Scan for the cell matching the given text and deliver its (X, Y) coordinate at center. 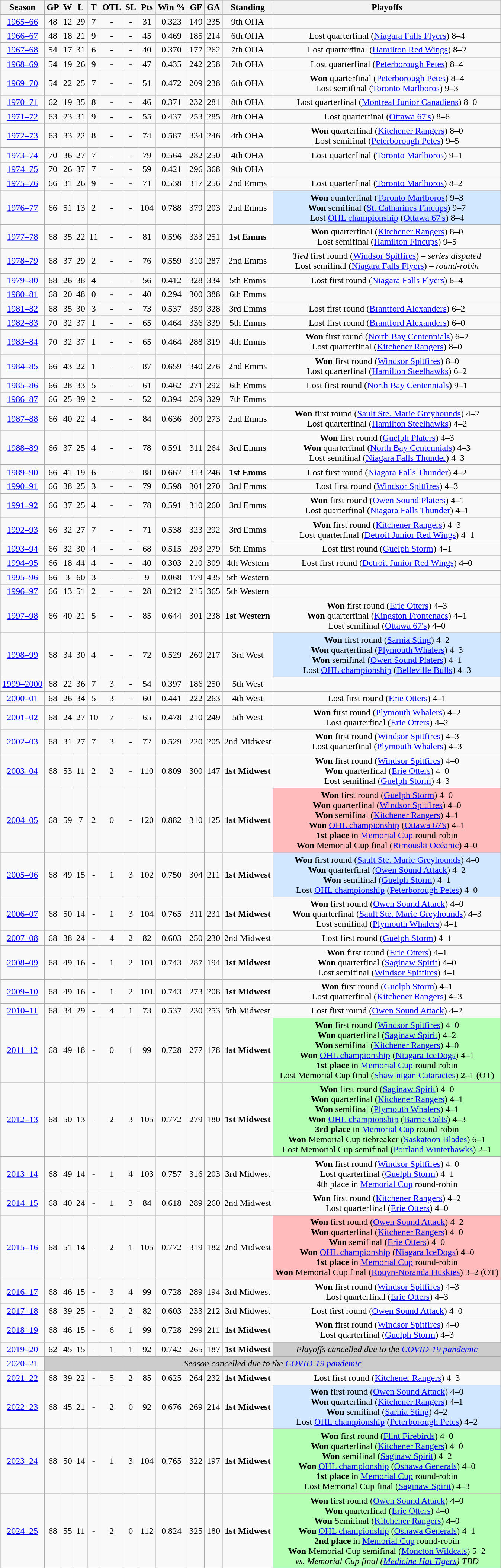
1987–88 (22, 418)
1967–68 (22, 50)
Won first round (Erie Otters) 4–1 Won quarterfinal (Saginaw Spirit) 4–0Lost semifinal (Windsor Spitfires) 4–1 (387, 962)
Lost first round (Niagara Falls Flyers) 6–4 (387, 280)
336 (196, 323)
1966–67 (22, 36)
2015–16 (22, 1248)
56 (147, 280)
2012–13 (22, 1120)
1983–84 (22, 342)
217 (213, 655)
74 (147, 135)
1985–86 (22, 385)
Won first round (Windsor Spitfires) 4–0 Won quarterfinal (Erie Otters) 4–0Lost semifinal (Guelph Storm) 4–3 (387, 771)
0.371 (172, 102)
1978–79 (22, 261)
Lost quarterfinal (Toronto Marlboros) 9–1 (387, 155)
12 (68, 22)
0.824 (172, 1530)
Lost first round (Owen Sound Attack) 4–0 (387, 1311)
1977–78 (22, 237)
Won first round (Windsor Spitfires) 4–0 Lost quarterfinal (Guelph Storm) 4–3 (387, 1330)
2008–09 (22, 962)
182 (213, 1248)
187 (213, 1349)
323 (196, 529)
186 (196, 684)
2009–10 (22, 991)
Season cancelled due to the COVID-19 pandemic (273, 1363)
304 (196, 875)
0.469 (172, 36)
Lost first round (Brantford Alexanders) 6–2 (387, 309)
2013–14 (22, 1174)
185 (196, 36)
Lost quarterfinal (Niagara Falls Flyers) 8–4 (387, 36)
0.564 (172, 155)
251 (213, 237)
215 (196, 591)
0.472 (172, 83)
325 (196, 1530)
0.303 (172, 563)
Won quarterfinal (Peterborough Petes) 8–4Lost semifinal (Toronto Marlboros) 9–3 (387, 83)
Lost first round (Niagara Falls Thunder) 4–2 (387, 472)
23 (68, 116)
177 (196, 50)
1965–66 (22, 22)
0.809 (172, 771)
0.068 (172, 577)
296 (196, 169)
Lost first round (Brantford Alexanders) 6–0 (387, 323)
Won first round (Plymouth Whalers) 4–2 Lost quarterfinal (Erie Otters) 4–2 (387, 718)
Won quarterfinal (Kitchener Rangers) 8–0Lost semifinal (Peterborough Petes) 9–5 (387, 135)
61 (147, 385)
Won first round (Kitchener Rangers) 4–2 Lost quarterfinal (Erie Otters) 4–0 (387, 1203)
OTL (112, 7)
5th Midwest (248, 1011)
231 (213, 914)
262 (213, 50)
Tied first round (Windsor Spitfires) – series disputedLost semifinal (Niagara Falls Flyers) – round-robin (387, 261)
125 (213, 820)
Standing (248, 7)
1994–95 (22, 563)
1968–69 (22, 64)
282 (196, 155)
Lost first round (Windsor Spitfires) 4–3 (387, 486)
GA (213, 7)
0.659 (172, 366)
0.441 (172, 698)
0.625 (172, 1377)
322 (196, 1461)
2022–23 (22, 1407)
269 (196, 1407)
1993–94 (22, 549)
41 (68, 472)
0.757 (172, 1174)
1982–83 (22, 323)
276 (213, 366)
1981–82 (22, 309)
20 (68, 294)
0.596 (172, 237)
208 (213, 991)
2002–03 (22, 741)
249 (213, 718)
313 (196, 472)
149 (196, 22)
1996–97 (22, 591)
197 (213, 1461)
277 (196, 1050)
2007–08 (22, 938)
1995–96 (22, 577)
Season (22, 7)
53 (68, 771)
365 (213, 591)
4th West (248, 698)
0.397 (172, 684)
Won first round (Owen Sound Attack) 4–0 Won quarterfinal (Sault Ste. Marie Greyhounds) 4–3Lost semifinal (Plymouth Whalers) 4–1 (387, 914)
1980–81 (22, 294)
1969–70 (22, 83)
Won first round (Windsor Spitfires) 4–0 Lost quarterfinal (Guelph Storm) 4–14th place in Memorial Cup round-robin (387, 1174)
Won first round (Guelph Platers) 4–3 Won quarterfinal (North Bay Centennials) 4–3Lost semifinal (Niagara Falls Thunder) 4–3 (387, 448)
235 (213, 22)
1974–75 (22, 169)
L (80, 7)
2011–12 (22, 1050)
317 (196, 183)
316 (196, 1174)
Lost first round (Detroit Junior Red Wings) 4–0 (387, 563)
2014–15 (22, 1203)
1st Western (248, 616)
2000–01 (22, 698)
1989–90 (22, 472)
2017–18 (22, 1311)
17 (68, 50)
0.742 (172, 1349)
Playoffs (387, 7)
293 (196, 549)
10 (94, 718)
2024–25 (22, 1530)
2016–17 (22, 1291)
1970–71 (22, 102)
0.598 (172, 486)
2003–04 (22, 771)
Won first round (North Bay Centennials) 6–2 Lost quarterfinal (Kitchener Rangers) 8–0 (387, 342)
Playoffs cancelled due to the COVID-19 pandemic (387, 1349)
Won first round (Windsor Spitfires) 8–0 Lost quarterfinal (Hamilton Steelhawks) 6–2 (387, 366)
220 (196, 741)
Lost first round (Kitchener Rangers) 4–3 (387, 1377)
0.750 (172, 875)
271 (196, 385)
81 (147, 237)
43 (68, 366)
Won first round (Sault Ste. Marie Greyhounds) 4–2 Lost quarterfinal (Hamilton Steelhawks) 4–2 (387, 418)
1984–85 (22, 366)
270 (213, 486)
333 (196, 237)
285 (213, 116)
4th Western (248, 563)
1992–93 (22, 529)
233 (196, 1311)
0.515 (172, 549)
329 (213, 399)
2001–02 (22, 718)
2004–05 (22, 820)
0.435 (172, 64)
0.636 (172, 418)
1998–99 (22, 655)
0.412 (172, 280)
44 (80, 563)
0.212 (172, 591)
2006–07 (22, 914)
435 (213, 577)
Won quarterfinal (Kitchener Rangers) 8–0Lost semifinal (Hamilton Fincups) 9–5 (387, 237)
0.462 (172, 385)
1986–87 (22, 399)
256 (213, 183)
1973–74 (22, 155)
Won first round (Windsor Spitfires) 4–3 Lost quarterfinal (Plymouth Whalers) 4–3 (387, 741)
Lost first round (Erie Otters) 4–1 (387, 698)
0.370 (172, 50)
0.618 (172, 1203)
1997–98 (22, 616)
Lost quarterfinal (Hamilton Red Wings) 8–2 (387, 50)
299 (196, 1330)
0.323 (172, 22)
1979–80 (22, 280)
120 (147, 820)
1990–91 (22, 486)
2020–21 (22, 1363)
Won first round (Windsor Spitfires) 4–3 Lost quarterfinal (Erie Otters) 4–3 (387, 1291)
2023–24 (22, 1461)
0.676 (172, 1407)
205 (213, 741)
242 (196, 64)
258 (213, 64)
112 (147, 1530)
2005–06 (22, 875)
388 (213, 294)
178 (213, 1050)
212 (213, 1311)
340 (196, 366)
88 (147, 472)
Lost quarterfinal (Peterborough Petes) 8–4 (387, 64)
0.644 (172, 616)
76 (147, 261)
7th Emms (248, 399)
147 (213, 771)
2019–20 (22, 1349)
1971–72 (22, 116)
1972–73 (22, 135)
Won first round (Erie Otters) 4–3 Won quarterfinal (Kingston Frontenacs) 4–1Lost semifinal (Ottawa 67's) 4–0 (387, 616)
103 (147, 1174)
W (68, 7)
263 (213, 698)
368 (213, 169)
179 (196, 577)
259 (196, 399)
0.478 (172, 718)
288 (196, 342)
379 (196, 208)
281 (213, 102)
52 (147, 399)
0.294 (172, 294)
359 (196, 309)
1991–92 (22, 505)
1975–76 (22, 183)
0.667 (172, 472)
102 (147, 875)
0.587 (172, 135)
2021–22 (22, 1377)
0.421 (172, 169)
T (94, 7)
Lost first round (North Bay Centennials) 9–1 (387, 385)
GF (196, 7)
Win % (172, 7)
0.559 (172, 261)
339 (213, 323)
2018–19 (22, 1330)
Won first round (Guelph Storm) 4–1 Lost quarterfinal (Kitchener Rangers) 4–3 (387, 991)
Won quarterfinal (Toronto Marlboros) 9–3Won semifinal (St. Catharines Fincups) 9–7Lost OHL championship (Ottawa 67's) 8–4 (387, 208)
Won first round (Kitchener Rangers) 4–3 Lost quarterfinal (Detroit Junior Red Wings) 4–1 (387, 529)
3rd West (248, 655)
0.437 (172, 116)
1988–89 (22, 448)
2010–11 (22, 1011)
110 (147, 771)
SL (131, 7)
1976–77 (22, 208)
GP (53, 7)
0.394 (172, 399)
87 (147, 366)
47 (147, 64)
Won first round (Owen Sound Platers) 4–1 Lost quarterfinal (Niagara Falls Thunder) 4–1 (387, 505)
0.882 (172, 820)
Lost quarterfinal (Ottawa 67's) 8–6 (387, 116)
222 (196, 698)
Lost quarterfinal (Montreal Junior Canadiens) 8–0 (387, 102)
1999–2000 (22, 684)
Lost first round (Owen Sound Attack) 4–2 (387, 1011)
4th Emms (248, 342)
Lost quarterfinal (Toronto Marlboros) 8–2 (387, 183)
0.788 (172, 208)
209 (196, 83)
Pts (147, 7)
265 (196, 1349)
